Capture the cell that displays the provided text and extract its [X, Y] central coordinate. 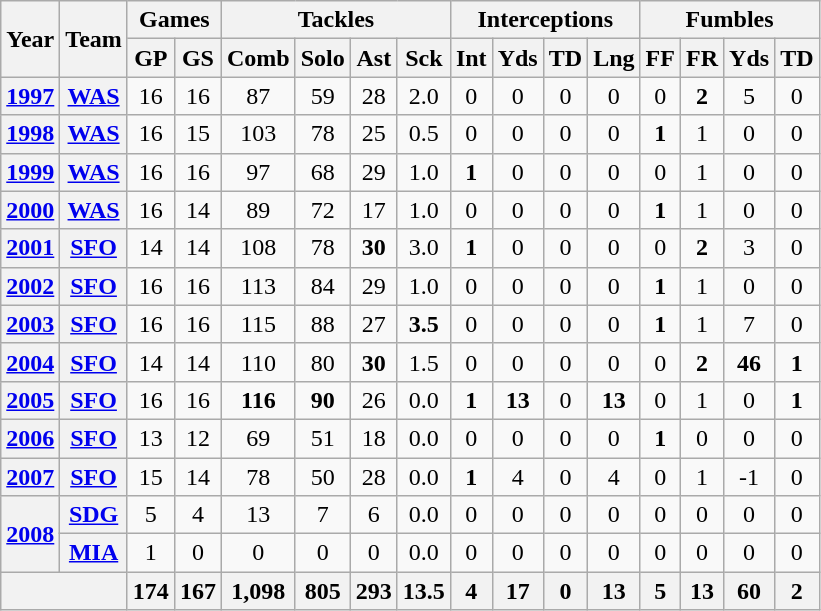
Games [174, 20]
Fumbles [730, 20]
Lng [614, 58]
Team [94, 39]
2006 [30, 438]
88 [322, 324]
50 [322, 477]
MIA [94, 553]
90 [322, 400]
3 [750, 248]
GS [198, 58]
174 [150, 591]
103 [258, 134]
13.5 [424, 591]
Ast [374, 58]
108 [258, 248]
68 [322, 172]
89 [258, 210]
27 [374, 324]
Interceptions [545, 20]
Solo [322, 58]
2004 [30, 362]
0.5 [424, 134]
2003 [30, 324]
GP [150, 58]
3.0 [424, 248]
60 [750, 591]
6 [374, 515]
72 [322, 210]
1997 [30, 96]
26 [374, 400]
110 [258, 362]
-1 [750, 477]
1.5 [424, 362]
115 [258, 324]
1,098 [258, 591]
12 [198, 438]
2002 [30, 286]
113 [258, 286]
2001 [30, 248]
2.0 [424, 96]
84 [322, 286]
69 [258, 438]
2007 [30, 477]
97 [258, 172]
Int [471, 58]
Sck [424, 58]
18 [374, 438]
1998 [30, 134]
87 [258, 96]
Comb [258, 58]
FF [660, 58]
805 [322, 591]
Tackles [336, 20]
2008 [30, 534]
25 [374, 134]
116 [258, 400]
51 [322, 438]
1999 [30, 172]
59 [322, 96]
SDG [94, 515]
FR [702, 58]
46 [750, 362]
2000 [30, 210]
3.5 [424, 324]
2005 [30, 400]
80 [322, 362]
167 [198, 591]
Year [30, 39]
293 [374, 591]
